Determine the [x, y] coordinate at the center of the cell enclosing the given text.  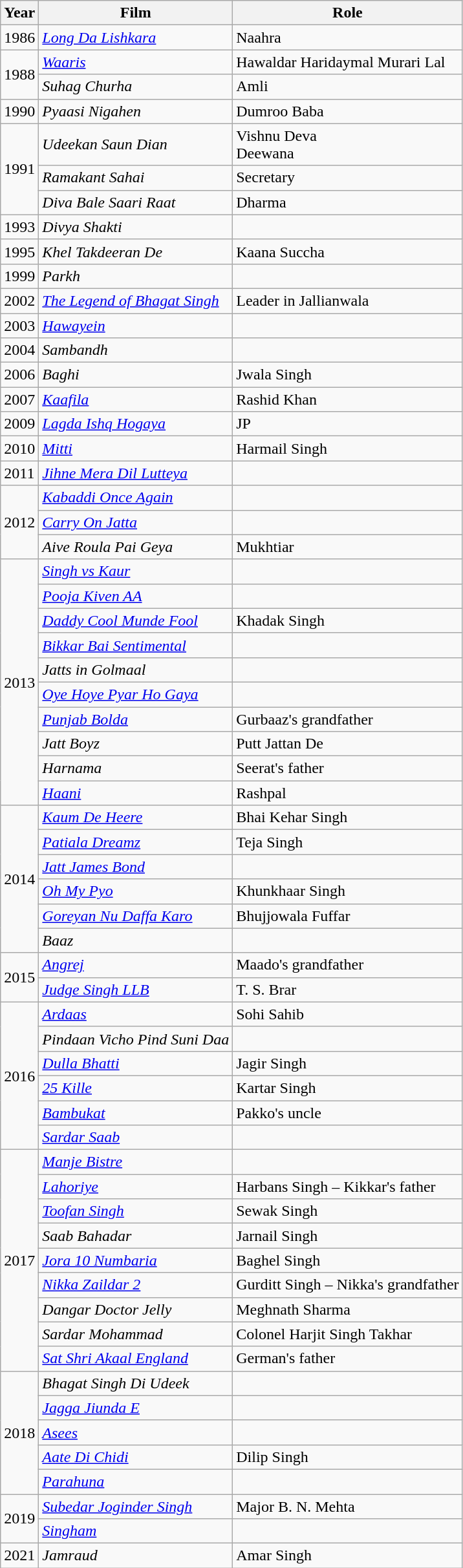
Meghnath Sharma [348, 1309]
1988 [19, 74]
Hawayein [136, 325]
1990 [19, 111]
Dharma [348, 202]
Jamraud [136, 1556]
Baghel Singh [348, 1260]
Jatt James Bond [136, 867]
Kaum De Heere [136, 818]
Long Da Lishkara [136, 37]
Gurditt Singh – Nikka's grandfather [348, 1285]
Naahra [348, 37]
Rashid Khan [348, 399]
Pooja Kiven AA [136, 596]
Jatt Boyz [136, 744]
Kartar Singh [348, 1088]
Amar Singh [348, 1556]
1991 [19, 169]
Kaafila [136, 399]
Major B. N. Mehta [348, 1507]
Bambukat [136, 1112]
Bhai Kehar Singh [348, 818]
Saab Bahadar [136, 1236]
Secretary [348, 178]
Parkh [136, 276]
Ramakant Sahai [136, 178]
Colonel Harjit Singh Takhar [348, 1334]
Seerat's father [348, 768]
T. S. Brar [348, 990]
1995 [19, 251]
Dilip Singh [348, 1457]
Jora 10 Numbaria [136, 1260]
Patiala Dreamz [136, 842]
Dangar Doctor Jelly [136, 1309]
2006 [19, 375]
Sat Shri Akaal England [136, 1359]
Bhagat Singh Di Udeek [136, 1383]
25 Kille [136, 1088]
Harnama [136, 768]
Sardar Mohammad [136, 1334]
Jwala Singh [348, 375]
The Legend of Bhagat Singh [136, 301]
Aive Roula Pai Geya [136, 547]
2017 [19, 1260]
2007 [19, 399]
Toofan Singh [136, 1211]
1999 [19, 276]
Udeekan Saun Dian [136, 145]
Sewak Singh [348, 1211]
Parahuna [136, 1481]
Jagga Jiunda E [136, 1408]
Khadak Singh [348, 620]
Putt Jattan De [348, 744]
2003 [19, 325]
Sambandh [136, 350]
Subedar Joginder Singh [136, 1507]
Aate Di Chidi [136, 1457]
Jatts in Golmaal [136, 670]
Punjab Bolda [136, 719]
Asees [136, 1432]
Bikkar Bai Sentimental [136, 645]
Mukhtiar [348, 547]
Rashpal [348, 793]
2011 [19, 473]
2013 [19, 683]
Judge Singh LLB [136, 990]
Singham [136, 1531]
Baaz [136, 940]
Kabaddi Once Again [136, 498]
Leader in Jallianwala [348, 301]
Dumroo Baba [348, 111]
Year [19, 13]
Oye Hoye Pyar Ho Gaya [136, 694]
Haani [136, 793]
Maado's grandfather [348, 965]
Khunkhaar Singh [348, 891]
Pyaasi Nigahen [136, 111]
Khel Takdeeran De [136, 251]
Waaris [136, 62]
2015 [19, 977]
Oh My Pyo [136, 891]
Singh vs Kaur [136, 571]
Gurbaaz's grandfather [348, 719]
2002 [19, 301]
Ardaas [136, 1014]
1986 [19, 37]
Divya Shakti [136, 227]
Harbans Singh – Kikkar's father [348, 1187]
Kaana Succha [348, 251]
Teja Singh [348, 842]
1993 [19, 227]
Bhujjowala Fuffar [348, 916]
Harmail Singh [348, 449]
Sardar Saab [136, 1138]
2004 [19, 350]
Carry On Jatta [136, 522]
Lagda Ishq Hogaya [136, 424]
Nikka Zaildar 2 [136, 1285]
Jarnail Singh [348, 1236]
Diva Bale Saari Raat [136, 202]
Mitti [136, 449]
Baghi [136, 375]
Goreyan Nu Daffa Karo [136, 916]
Sohi Sahib [348, 1014]
Daddy Cool Munde Fool [136, 620]
German's father [348, 1359]
2021 [19, 1556]
2012 [19, 522]
Film [136, 13]
Suhag Churha [136, 87]
2009 [19, 424]
Pakko's uncle [348, 1112]
Vishnu DevaDeewana [348, 145]
Dulla Bhatti [136, 1063]
Jagir Singh [348, 1063]
2016 [19, 1075]
Hawaldar Haridaymal Murari Lal [348, 62]
2018 [19, 1432]
2010 [19, 449]
Pindaan Vicho Pind Suni Daa [136, 1039]
JP [348, 424]
Amli [348, 87]
Manje Bistre [136, 1162]
Angrej [136, 965]
Role [348, 13]
2014 [19, 879]
2019 [19, 1519]
Jihne Mera Dil Lutteya [136, 473]
Lahoriye [136, 1187]
